Extract the [x, y] coordinate from the center of the cell holding the provided text.  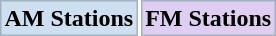
AM Stations [69, 18]
FM Stations [208, 18]
